Output the [x, y] coordinate of the center of the cell containing the given text.  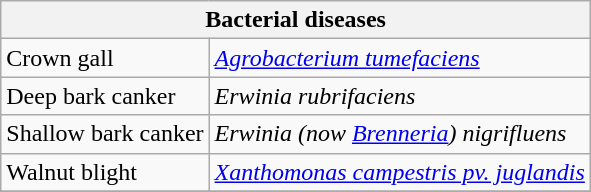
Crown gall [105, 58]
Xanthomonas campestris pv. juglandis [400, 172]
Bacterial diseases [296, 20]
Deep bark canker [105, 96]
Erwinia (now Brenneria) nigrifluens [400, 134]
Agrobacterium tumefaciens [400, 58]
Erwinia rubrifaciens [400, 96]
Shallow bark canker [105, 134]
Walnut blight [105, 172]
